Search for the cell housing the specified text and yield its [x, y] center coordinate. 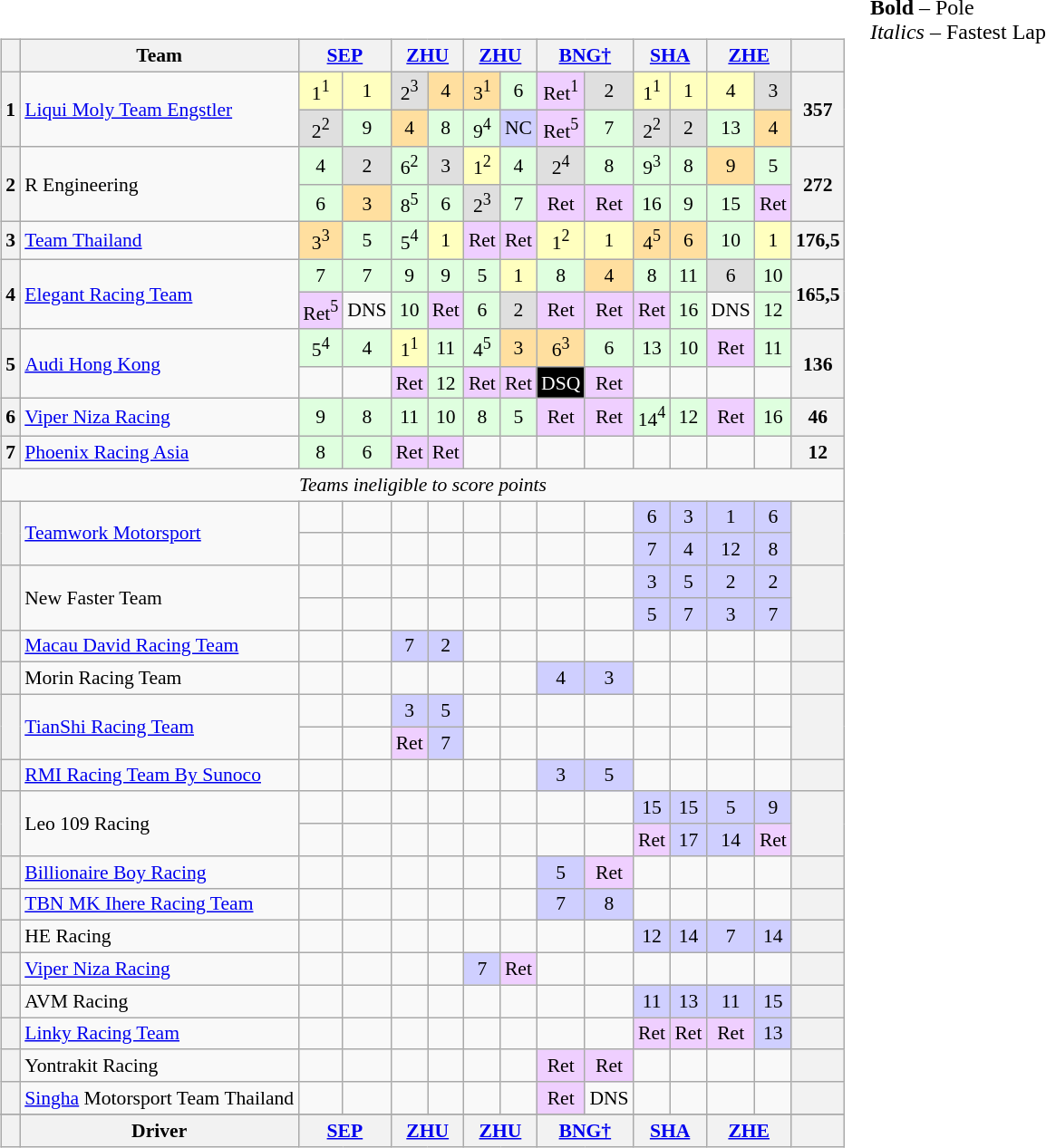
63 [560, 348]
24 [560, 165]
Elegant Racing Team [160, 294]
94 [482, 129]
165,5 [818, 294]
TianShi Racing Team [160, 727]
TBN MK Ihere Racing Team [160, 904]
Team Thailand [160, 241]
33 [321, 241]
DSQ [560, 382]
Linky Racing Team [160, 1034]
62 [410, 165]
Teams ineligible to score points [422, 485]
93 [653, 165]
Audi Hong Kong [160, 364]
Singha Motorsport Team Thailand [160, 1098]
Phoenix Racing Asia [160, 452]
Yontrakit Racing [160, 1066]
Morin Racing Team [160, 679]
AVM Racing [160, 1001]
85 [410, 203]
31 [482, 91]
R Engineering [160, 185]
272 [818, 185]
136 [818, 364]
144 [653, 417]
17 [688, 840]
Driver [160, 1130]
Team [160, 56]
New Faster Team [160, 598]
RMI Racing Team By Sunoco [160, 776]
46 [818, 417]
Liqui Moly Team Engstler [160, 109]
Leo 109 Racing [160, 823]
Macau David Racing Team [160, 646]
357 [818, 109]
176,5 [818, 241]
Billionaire Boy Racing [160, 872]
Ret1 [560, 91]
HE Racing [160, 937]
Teamwork Motorsport [160, 533]
NC [518, 129]
